Determine the (x, y) coordinate at the center of the cell enclosing the given text.  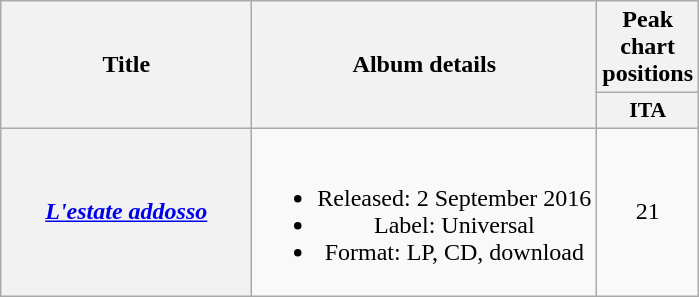
Album details (424, 65)
21 (648, 212)
L'estate addosso (126, 212)
Peak chart positions (648, 47)
Released: 2 September 2016Label: UniversalFormat: LP, CD, download (424, 212)
Title (126, 65)
ITA (648, 111)
